For the text-containing cell, return its midpoint in [x, y] coordinate format. 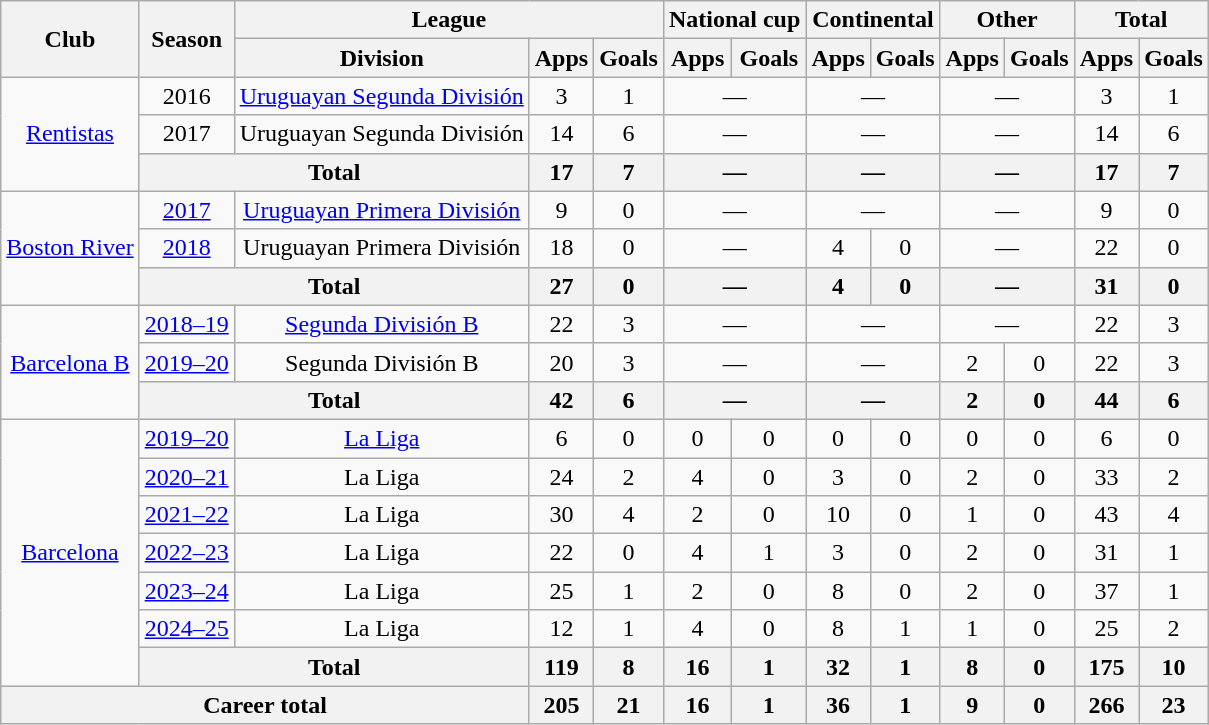
266 [1106, 705]
Division [382, 58]
21 [629, 705]
42 [561, 400]
44 [1106, 400]
37 [1106, 591]
Boston River [70, 248]
2018 [186, 248]
33 [1106, 477]
Other [1007, 20]
30 [561, 515]
27 [561, 286]
205 [561, 705]
32 [838, 667]
Career total [265, 705]
2024–25 [186, 629]
2020–21 [186, 477]
175 [1106, 667]
24 [561, 477]
Barcelona [70, 552]
National cup [734, 20]
23 [1174, 705]
Rentistas [70, 134]
Season [186, 39]
12 [561, 629]
2021–22 [186, 515]
18 [561, 248]
20 [561, 362]
League [448, 20]
Barcelona B [70, 362]
2018–19 [186, 324]
Continental [873, 20]
36 [838, 705]
2023–24 [186, 591]
2016 [186, 96]
43 [1106, 515]
Club [70, 39]
119 [561, 667]
2022–23 [186, 553]
